Extract the (X, Y) coordinate from the center of the cell holding the provided text.  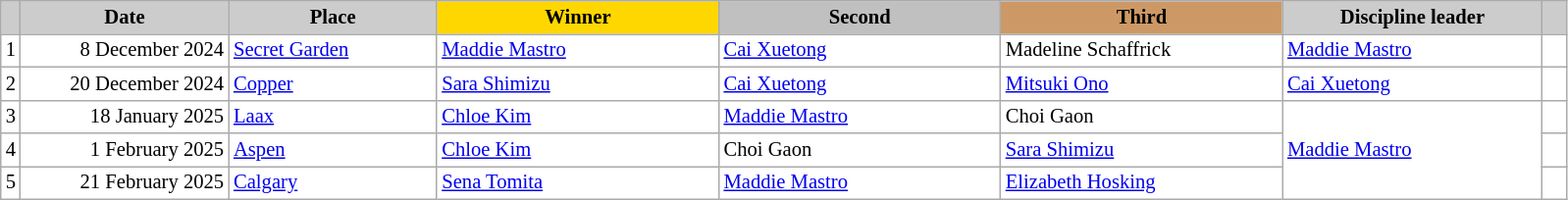
Calgary (333, 182)
3 (11, 117)
Copper (333, 83)
4 (11, 150)
8 December 2024 (125, 50)
Mitsuki Ono (1142, 83)
Place (333, 17)
Madeline Schaffrick (1142, 50)
18 January 2025 (125, 117)
Winner (577, 17)
Third (1142, 17)
Second (860, 17)
2 (11, 83)
Laax (333, 117)
21 February 2025 (125, 182)
Discipline leader (1413, 17)
Elizabeth Hosking (1142, 182)
Secret Garden (333, 50)
1 February 2025 (125, 150)
5 (11, 182)
20 December 2024 (125, 83)
Sena Tomita (577, 182)
1 (11, 50)
Date (125, 17)
Aspen (333, 150)
